Capture the cell that displays the provided text and extract its (X, Y) central coordinate. 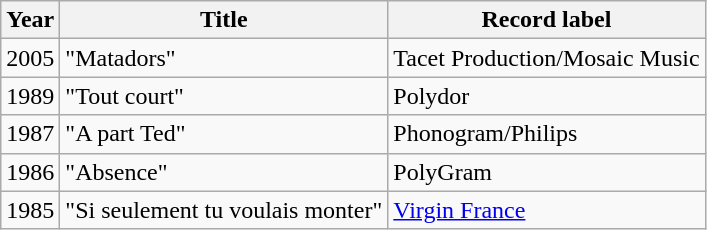
"Tout court" (224, 96)
Virgin France (546, 210)
"Absence" (224, 172)
Tacet Production/Mosaic Music (546, 58)
1989 (30, 96)
PolyGram (546, 172)
2005 (30, 58)
Record label (546, 20)
Phonogram/Philips (546, 134)
"A part Ted" (224, 134)
1987 (30, 134)
1985 (30, 210)
Title (224, 20)
1986 (30, 172)
"Si seulement tu voulais monter" (224, 210)
Polydor (546, 96)
"Matadors" (224, 58)
Year (30, 20)
